For the text-containing cell, return its midpoint in [x, y] coordinate format. 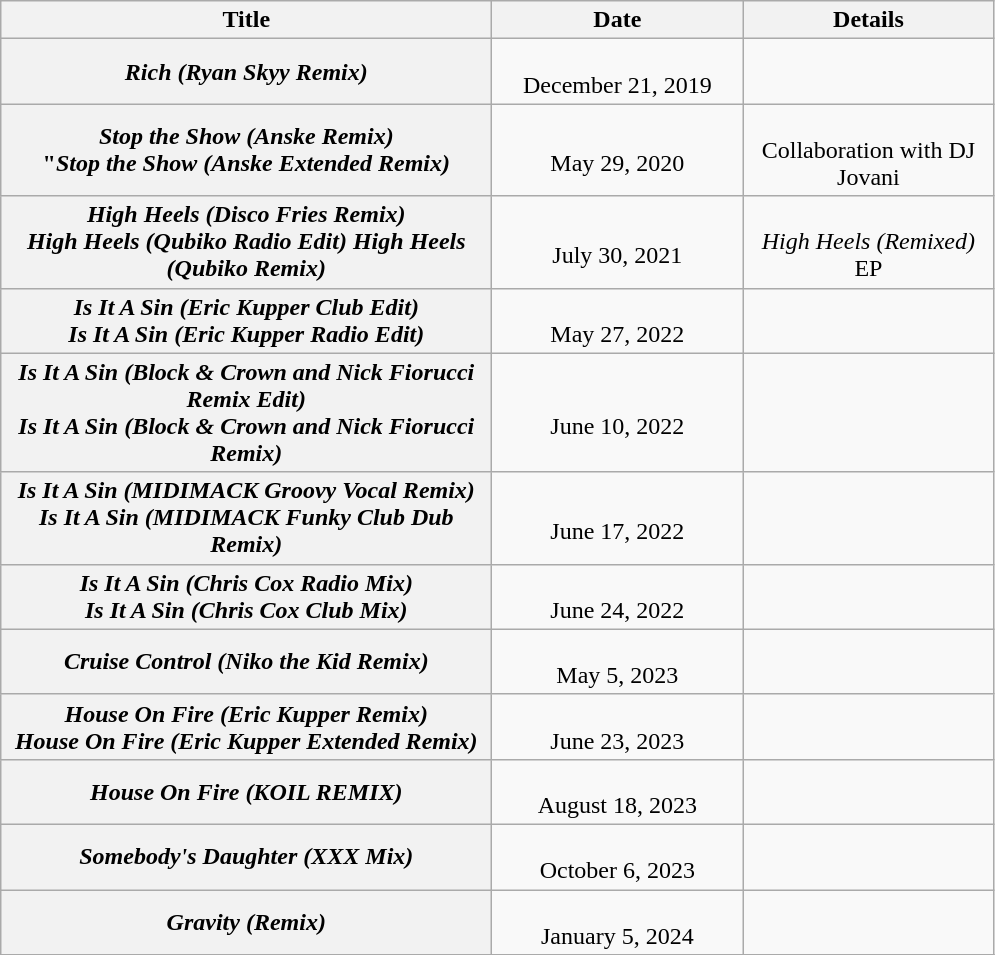
High Heels (Disco Fries Remix)High Heels (Qubiko Radio Edit) High Heels (Qubiko Remix) [246, 242]
January 5, 2024 [618, 922]
High Heels (Remixed) EP [868, 242]
Is It A Sin (MIDIMACK Groovy Vocal Remix)Is It A Sin (MIDIMACK Funky Club Dub Remix) [246, 518]
Details [868, 20]
Stop the Show (Anske Remix)"Stop the Show (Anske Extended Remix) [246, 150]
Is It A Sin (Block & Crown and Nick Fiorucci Remix Edit)Is It A Sin (Block & Crown and Nick Fiorucci Remix) [246, 412]
Collaboration with DJ Jovani [868, 150]
Title [246, 20]
House On Fire (Eric Kupper Remix)House On Fire (Eric Kupper Extended Remix) [246, 726]
December 21, 2019 [618, 72]
Somebody's Daughter (XXX Mix) [246, 856]
July 30, 2021 [618, 242]
Rich (Ryan Skyy Remix) [246, 72]
Is It A Sin (Chris Cox Radio Mix)Is It A Sin (Chris Cox Club Mix) [246, 596]
June 23, 2023 [618, 726]
August 18, 2023 [618, 792]
October 6, 2023 [618, 856]
May 27, 2022 [618, 320]
June 17, 2022 [618, 518]
Is It A Sin (Eric Kupper Club Edit)Is It A Sin (Eric Kupper Radio Edit) [246, 320]
Gravity (Remix) [246, 922]
June 24, 2022 [618, 596]
House On Fire (KOIL REMIX) [246, 792]
Cruise Control (Niko the Kid Remix) [246, 662]
May 29, 2020 [618, 150]
May 5, 2023 [618, 662]
June 10, 2022 [618, 412]
Date [618, 20]
